Output the [X, Y] coordinate of the center of the cell containing the given text.  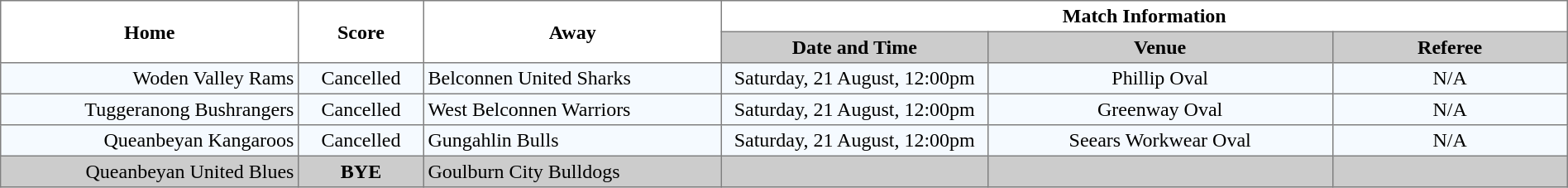
Queanbeyan Kangaroos [150, 141]
Woden Valley Rams [150, 79]
Greenway Oval [1159, 109]
Match Information [1145, 17]
Away [572, 31]
Score [361, 31]
Seears Workwear Oval [1159, 141]
West Belconnen Warriors [572, 109]
BYE [361, 171]
Tuggeranong Bushrangers [150, 109]
Date and Time [854, 47]
Goulburn City Bulldogs [572, 171]
Phillip Oval [1159, 79]
Queanbeyan United Blues [150, 171]
Belconnen United Sharks [572, 79]
Referee [1450, 47]
Venue [1159, 47]
Gungahlin Bulls [572, 141]
Home [150, 31]
